Identify which cell holds the provided text, then report its [x, y] central coordinate. 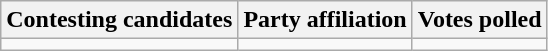
Party affiliation [325, 20]
Contesting candidates [120, 20]
Votes polled [480, 20]
